For the text-containing cell, return its midpoint in [x, y] coordinate format. 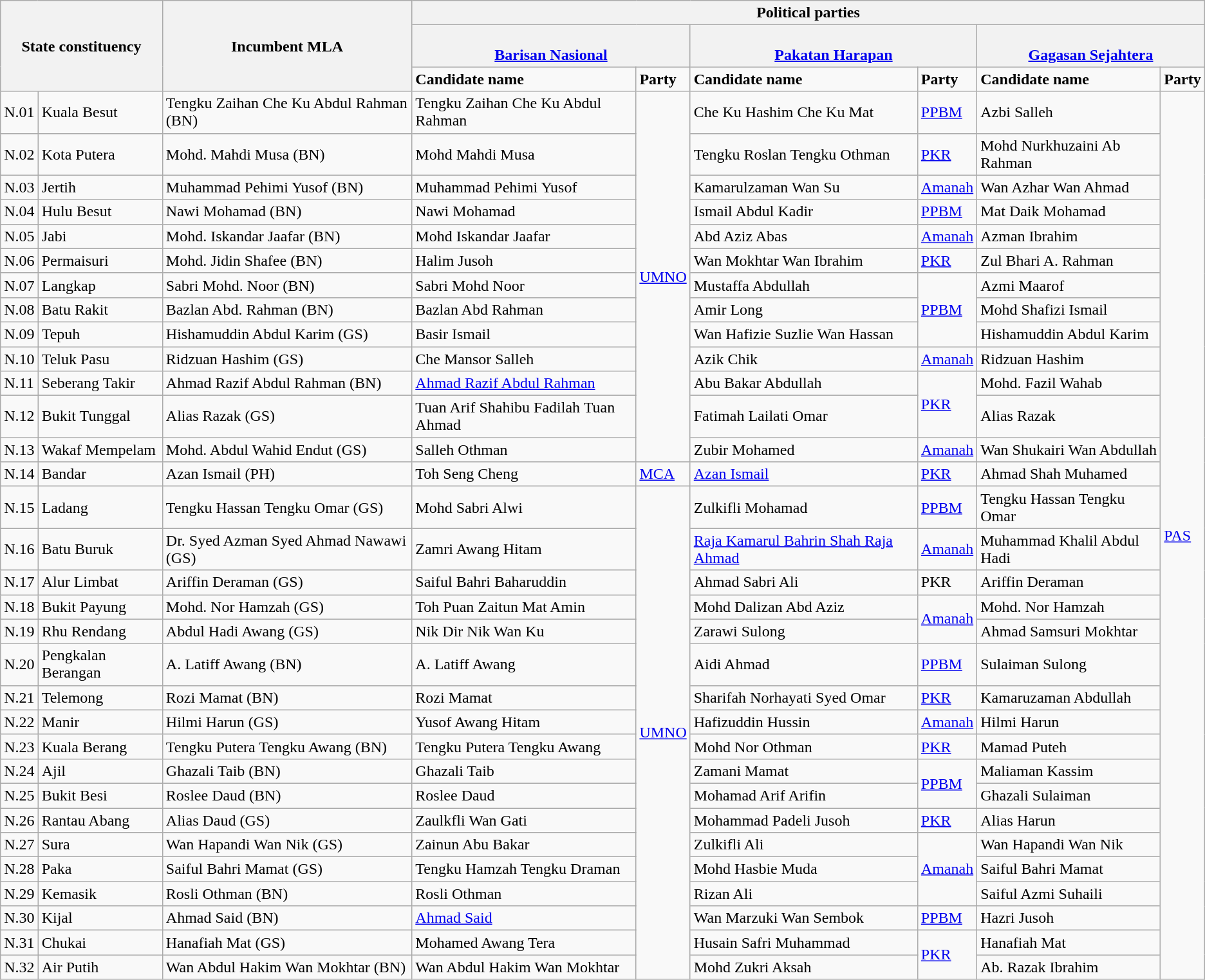
N.24 [19, 771]
Amir Long [803, 310]
N.28 [19, 869]
Batu Rakit [100, 310]
N.01 [19, 112]
Rantau Abang [100, 820]
Alias Harun [1069, 820]
Saiful Azmi Suhaili [1069, 894]
Mohd Zukri Aksah [803, 967]
Mohd Iskandar Jaafar [524, 236]
Mohd. Mahdi Musa (BN) [287, 154]
Muhammad Pehimi Yusof [524, 187]
Sabri Mohd. Noor (BN) [287, 285]
Ahmad Samsuri Mokhtar [1069, 631]
N.30 [19, 918]
Dr. Syed Azman Syed Ahmad Nawawi (GS) [287, 550]
Rosli Othman (BN) [287, 894]
State constituency [82, 46]
Kemasik [100, 894]
Alias Razak (GS) [287, 417]
N.25 [19, 795]
Azan Ismail (PH) [287, 474]
Zubir Mohamed [803, 450]
Incumbent MLA [287, 46]
Rhu Rendang [100, 631]
Ahmad Said [524, 918]
Wan Abdul Hakim Wan Mokhtar (BN) [287, 967]
Tepuh [100, 334]
N.15 [19, 507]
Mohd. Jidin Shafee (BN) [287, 261]
Ariffin Deraman (GS) [287, 582]
N.18 [19, 607]
Roslee Daud [524, 795]
N.07 [19, 285]
Ahmad Shah Muhamed [1069, 474]
Mohd. Nor Hamzah [1069, 607]
Zamani Mamat [803, 771]
Sharifah Norhayati Syed Omar [803, 698]
N.27 [19, 845]
Zul Bhari A. Rahman [1069, 261]
Abdul Hadi Awang (GS) [287, 631]
Azan Ismail [803, 474]
Ismail Abdul Kadir [803, 212]
Alias Daud (GS) [287, 820]
Rosli Othman [524, 894]
Bazlan Abd Rahman [524, 310]
Ridzuan Hashim [1069, 358]
Maliaman Kassim [1069, 771]
Kamarulzaman Wan Su [803, 187]
Mohd Shafizi Ismail [1069, 310]
N.03 [19, 187]
Ahmad Said (BN) [287, 918]
Wan Abdul Hakim Wan Mokhtar [524, 967]
Mohd. Abdul Wahid Endut (GS) [287, 450]
Sura [100, 845]
Saiful Bahri Mamat (GS) [287, 869]
Mustaffa Abdullah [803, 285]
Zulkifli Mohamad [803, 507]
Seberang Takir [100, 384]
N.23 [19, 746]
Mohd Mahdi Musa [524, 154]
Abu Bakar Abdullah [803, 384]
Batu Buruk [100, 550]
Tengku Hamzah Tengku Draman [524, 869]
Zainun Abu Bakar [524, 845]
Alias Razak [1069, 417]
Bandar [100, 474]
Mohammad Padeli Jusoh [803, 820]
Bazlan Abd. Rahman (BN) [287, 310]
Azik Chik [803, 358]
N.02 [19, 154]
Tengku Hassan Tengku Omar [1069, 507]
Che Mansor Salleh [524, 358]
Political parties [808, 13]
N.09 [19, 334]
Mohamad Arif Arifin [803, 795]
Ghazali Taib [524, 771]
Mohd Sabri Alwi [524, 507]
Zulkifli Ali [803, 845]
Kota Putera [100, 154]
Langkap [100, 285]
Sabri Mohd Noor [524, 285]
N.26 [19, 820]
N.05 [19, 236]
Nik Dir Nik Wan Ku [524, 631]
Hilmi Harun [1069, 722]
Azman Ibrahim [1069, 236]
Azmi Maarof [1069, 285]
Roslee Daud (BN) [287, 795]
Yusof Awang Hitam [524, 722]
N.04 [19, 212]
Husain Safri Muhammad [803, 943]
Wakaf Mempelam [100, 450]
Fatimah Lailati Omar [803, 417]
N.31 [19, 943]
Rozi Mamat (BN) [287, 698]
Mohd. Fazil Wahab [1069, 384]
Basir Ismail [524, 334]
Muhammad Khalil Abdul Hadi [1069, 550]
N.20 [19, 664]
Alur Limbat [100, 582]
Kijal [100, 918]
Zaulkfli Wan Gati [524, 820]
Ahmad Razif Abdul Rahman [524, 384]
Toh Puan Zaitun Mat Amin [524, 607]
Toh Seng Cheng [524, 474]
Jertih [100, 187]
Kamaruzaman Abdullah [1069, 698]
Tengku Hassan Tengku Omar (GS) [287, 507]
Tuan Arif Shahibu Fadilah Tuan Ahmad [524, 417]
Tengku Zaihan Che Ku Abdul Rahman [524, 112]
Wan Hapandi Wan Nik (GS) [287, 845]
Hulu Besut [100, 212]
Wan Shukairi Wan Abdullah [1069, 450]
Hanafiah Mat [1069, 943]
Halim Jusoh [524, 261]
Bukit Payung [100, 607]
Nawi Mohamad (BN) [287, 212]
Mohd. Iskandar Jaafar (BN) [287, 236]
Telemong [100, 698]
A. Latiff Awang [524, 664]
Wan Azhar Wan Ahmad [1069, 187]
Saiful Bahri Baharuddin [524, 582]
Sulaiman Sulong [1069, 664]
Ab. Razak Ibrahim [1069, 967]
Pengkalan Berangan [100, 664]
Nawi Mohamad [524, 212]
Mohd Nurkhuzaini Ab Rahman [1069, 154]
N.11 [19, 384]
N.10 [19, 358]
Hanafiah Mat (GS) [287, 943]
Mohd Hasbie Muda [803, 869]
Rizan Ali [803, 894]
Teluk Pasu [100, 358]
PAS [1182, 535]
N.14 [19, 474]
Paka [100, 869]
Rozi Mamat [524, 698]
Wan Hapandi Wan Nik [1069, 845]
Permaisuri [100, 261]
Abd Aziz Abas [803, 236]
Tengku Zaihan Che Ku Abdul Rahman (BN) [287, 112]
N.21 [19, 698]
N.08 [19, 310]
Zamri Awang Hitam [524, 550]
Ahmad Sabri Ali [803, 582]
Kuala Besut [100, 112]
Ariffin Deraman [1069, 582]
Ahmad Razif Abdul Rahman (BN) [287, 384]
Salleh Othman [524, 450]
Kuala Berang [100, 746]
Bukit Besi [100, 795]
Tengku Putera Tengku Awang (BN) [287, 746]
Tengku Roslan Tengku Othman [803, 154]
Hishamuddin Abdul Karim [1069, 334]
Mamad Puteh [1069, 746]
Air Putih [100, 967]
N.12 [19, 417]
Azbi Salleh [1069, 112]
Ridzuan Hashim (GS) [287, 358]
Ladang [100, 507]
Wan Mokhtar Wan Ibrahim [803, 261]
Ajil [100, 771]
Pakatan Harapan [833, 46]
Aidi Ahmad [803, 664]
Mohd Nor Othman [803, 746]
N.19 [19, 631]
Barisan Nasional [551, 46]
Hishamuddin Abdul Karim (GS) [287, 334]
Manir [100, 722]
A. Latiff Awang (BN) [287, 664]
Ghazali Taib (BN) [287, 771]
Raja Kamarul Bahrin Shah Raja Ahmad [803, 550]
Saiful Bahri Mamat [1069, 869]
Wan Marzuki Wan Sembok [803, 918]
Gagasan Sejahtera [1091, 46]
Chukai [100, 943]
Bukit Tunggal [100, 417]
Tengku Putera Tengku Awang [524, 746]
N.32 [19, 967]
Mohamed Awang Tera [524, 943]
N.17 [19, 582]
N.06 [19, 261]
Mohd Dalizan Abd Aziz [803, 607]
N.13 [19, 450]
Jabi [100, 236]
N.29 [19, 894]
Mat Daik Mohamad [1069, 212]
Muhammad Pehimi Yusof (BN) [287, 187]
Zarawi Sulong [803, 631]
Ghazali Sulaiman [1069, 795]
Mohd. Nor Hamzah (GS) [287, 607]
Hazri Jusoh [1069, 918]
N.22 [19, 722]
Hafizuddin Hussin [803, 722]
Che Ku Hashim Che Ku Mat [803, 112]
Wan Hafizie Suzlie Wan Hassan [803, 334]
MCA [663, 474]
N.16 [19, 550]
Hilmi Harun (GS) [287, 722]
